Return the (x, y) coordinate for the center point of the cell that contains the specified text.  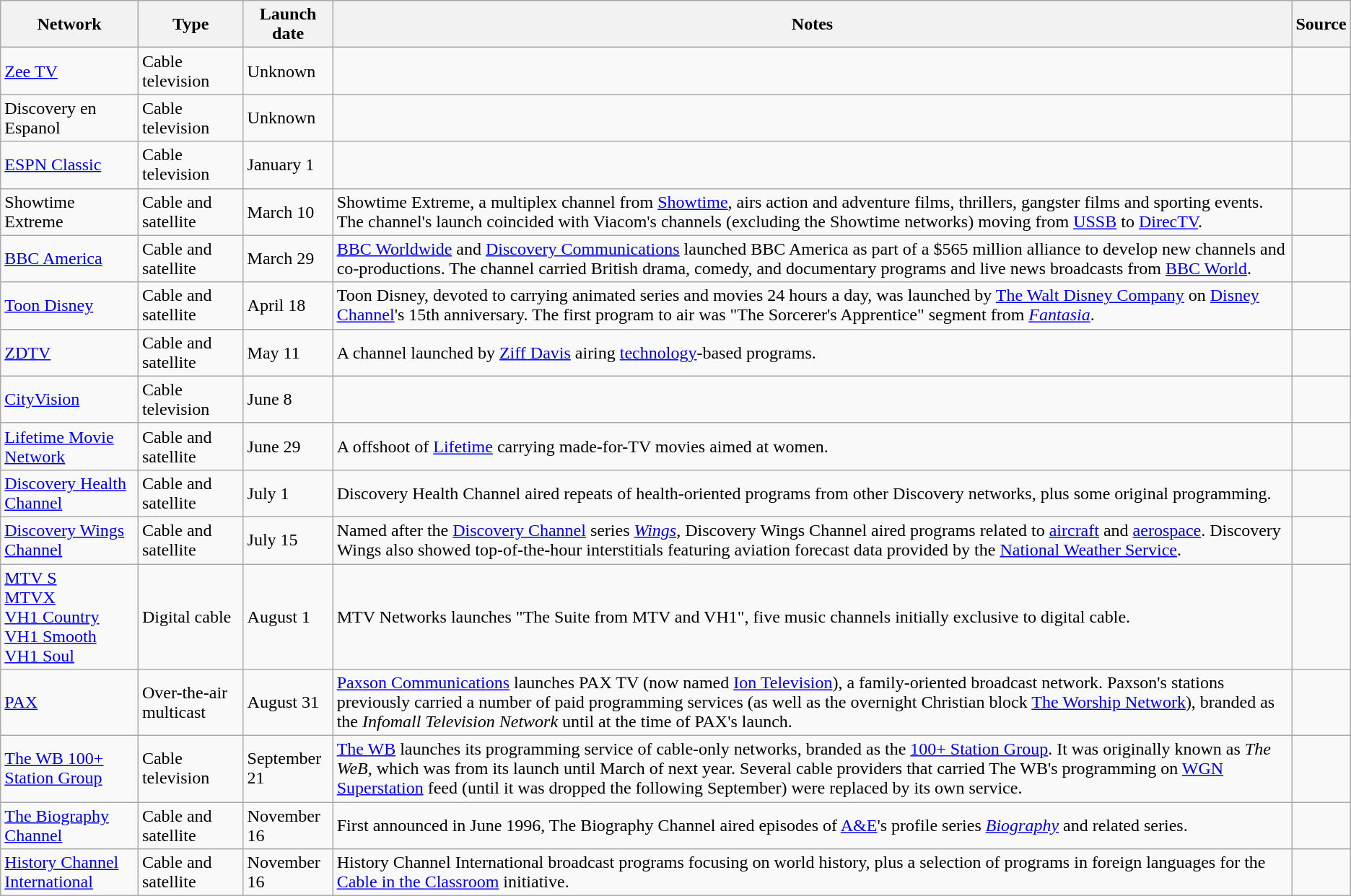
A channel launched by Ziff Davis airing technology-based programs. (813, 352)
ESPN Classic (69, 164)
The WB 100+ Station Group (69, 769)
ZDTV (69, 352)
MTV Networks launches "The Suite from MTV and VH1", five music channels initially exclusive to digital cable. (813, 617)
Toon Disney (69, 306)
BBC America (69, 258)
Type (191, 25)
August 1 (288, 617)
March 29 (288, 258)
CityVision (69, 400)
July 1 (288, 493)
Launch date (288, 25)
Notes (813, 25)
March 10 (288, 212)
MTV SMTVXVH1 CountryVH1 SmoothVH1 Soul (69, 617)
Digital cable (191, 617)
A offshoot of Lifetime carrying made-for-TV movies aimed at women. (813, 446)
August 31 (288, 703)
First announced in June 1996, The Biography Channel aired episodes of A&E's profile series Biography and related series. (813, 825)
The Biography Channel (69, 825)
Zee TV (69, 71)
Lifetime Movie Network (69, 446)
June 29 (288, 446)
Discovery Health Channel (69, 493)
Showtime Extreme (69, 212)
Source (1321, 25)
May 11 (288, 352)
PAX (69, 703)
Discovery Wings Channel (69, 540)
Discovery Health Channel aired repeats of health-oriented programs from other Discovery networks, plus some original programming. (813, 493)
Over-the-air multicast (191, 703)
September 21 (288, 769)
Network (69, 25)
July 15 (288, 540)
June 8 (288, 400)
April 18 (288, 306)
Discovery en Espanol (69, 118)
History Channel International (69, 873)
January 1 (288, 164)
